Locate the cell with the specified text and output its (X, Y) center coordinate. 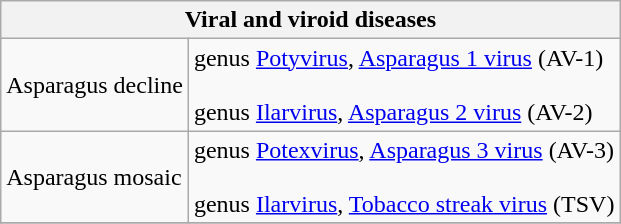
Asparagus mosaic (95, 177)
Asparagus decline (95, 85)
genus Potyvirus, Asparagus 1 virus (AV-1) genus Ilarvirus, Asparagus 2 virus (AV-2) (404, 85)
genus Potexvirus, Asparagus 3 virus (AV-3) genus Ilarvirus, Tobacco streak virus (TSV) (404, 177)
Viral and viroid diseases (310, 20)
